Provide the [x, y] coordinate of the cell's center where the given text is located.  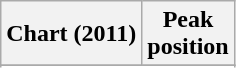
Chart (2011) [72, 34]
Peakposition [188, 34]
